For the text-containing cell, return its midpoint in (X, Y) coordinate format. 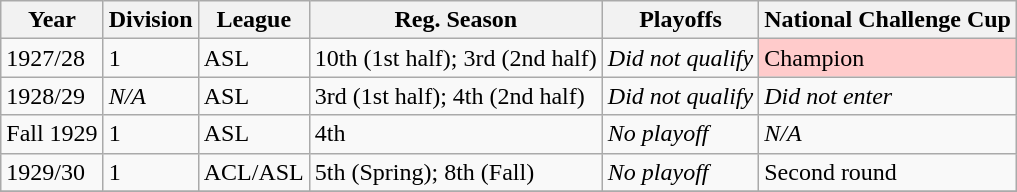
Champion (888, 58)
Division (150, 20)
4th (456, 134)
League (254, 20)
Second round (888, 172)
5th (Spring); 8th (Fall) (456, 172)
Year (52, 20)
Fall 1929 (52, 134)
Playoffs (680, 20)
ACL/ASL (254, 172)
10th (1st half); 3rd (2nd half) (456, 58)
Reg. Season (456, 20)
1927/28 (52, 58)
3rd (1st half); 4th (2nd half) (456, 96)
Did not enter (888, 96)
1929/30 (52, 172)
National Challenge Cup (888, 20)
1928/29 (52, 96)
